Provide the (x, y) coordinate of the cell's center where the given text is located.  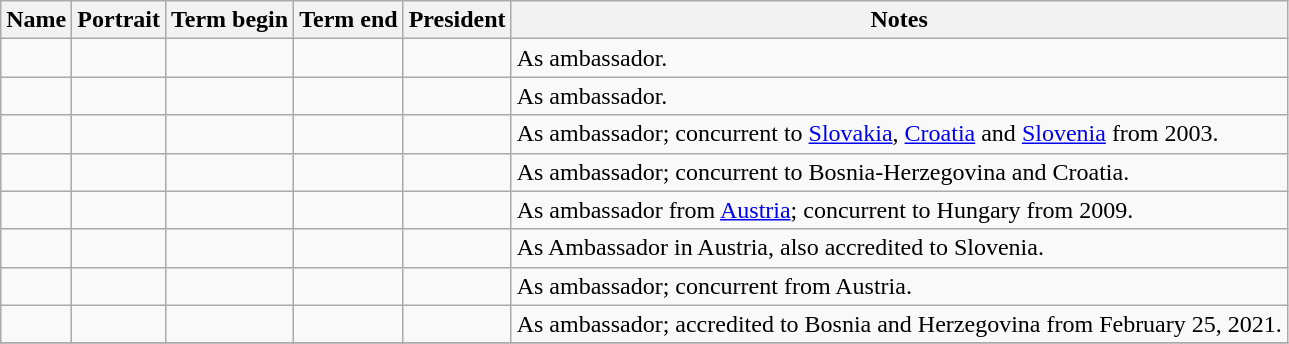
As ambassador; concurrent to Slovakia, Croatia and Slovenia from 2003. (899, 134)
As ambassador; concurrent to Bosnia-Herzegovina and Croatia. (899, 172)
Term begin (229, 20)
As Ambassador in Austria, also accredited to Slovenia. (899, 248)
President (457, 20)
As ambassador; concurrent from Austria. (899, 286)
Term end (349, 20)
Portrait (119, 20)
As ambassador; accredited to Bosnia and Herzegovina from February 25, 2021. (899, 324)
As ambassador from Austria; concurrent to Hungary from 2009. (899, 210)
Name (36, 20)
Notes (899, 20)
